Find where the given text appears and provide that cell's center as (x, y) coordinate. 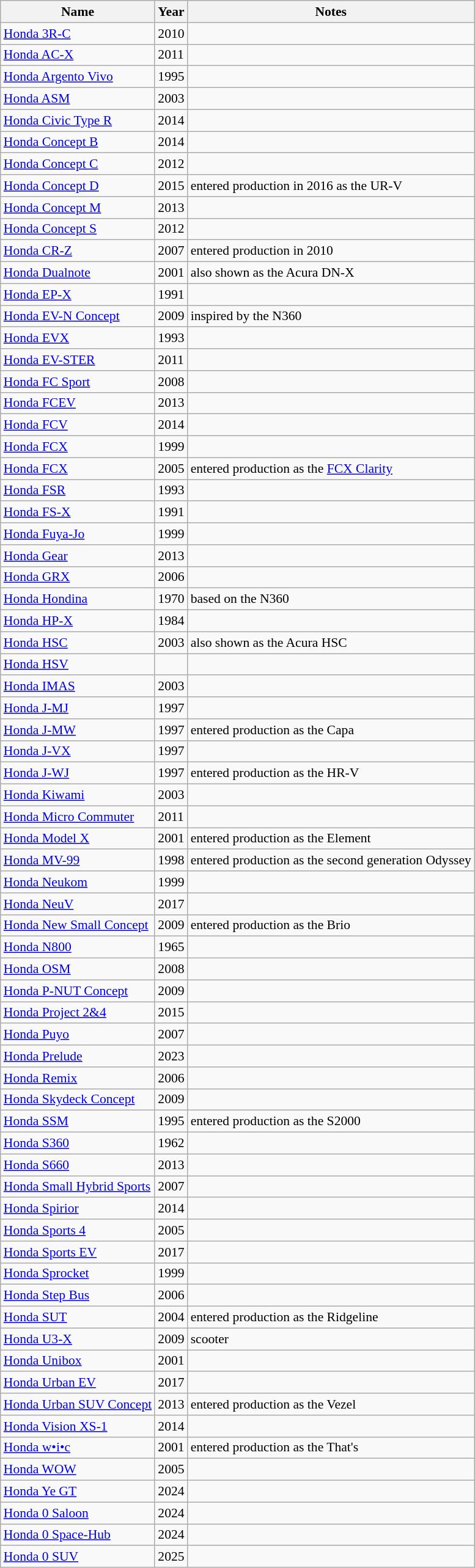
Honda Gear (78, 556)
Honda Urban EV (78, 1383)
Honda J-MJ (78, 708)
Honda S660 (78, 1165)
Honda 3R-C (78, 34)
Honda FCEV (78, 403)
entered production in 2016 as the UR-V (331, 186)
Honda OSM (78, 969)
Honda Micro Commuter (78, 817)
Honda J-MW (78, 730)
Honda Unibox (78, 1361)
1965 (171, 947)
Honda Sports EV (78, 1252)
Honda HP-X (78, 621)
2025 (171, 1557)
Honda Neukom (78, 882)
Honda Concept M (78, 208)
Honda FCV (78, 425)
Honda Kiwami (78, 795)
Honda HSC (78, 643)
Honda CR-Z (78, 251)
Honda EP-X (78, 294)
entered production in 2010 (331, 251)
Honda Project 2&4 (78, 1013)
Honda FS-X (78, 512)
Honda Concept D (78, 186)
entered production as the second generation Odyssey (331, 861)
Honda Civic Type R (78, 120)
Honda Sports 4 (78, 1230)
inspired by the N360 (331, 316)
Honda FSR (78, 490)
Year (171, 12)
Honda EVX (78, 338)
scooter (331, 1339)
2023 (171, 1056)
based on the N360 (331, 599)
Honda P-NUT Concept (78, 991)
Honda Spirior (78, 1209)
also shown as the Acura HSC (331, 643)
1962 (171, 1143)
Honda Concept C (78, 164)
Honda EV-STER (78, 360)
Honda IMAS (78, 687)
2010 (171, 34)
Honda Step Bus (78, 1296)
Honda Vision XS-1 (78, 1426)
Honda GRX (78, 577)
Honda S360 (78, 1143)
Honda 0 Saloon (78, 1513)
Honda Argento Vivo (78, 77)
Honda ASM (78, 99)
Honda WOW (78, 1470)
entered production as the Brio (331, 925)
1998 (171, 861)
entered production as the Capa (331, 730)
Honda FC Sport (78, 382)
Honda Small Hybrid Sports (78, 1187)
Honda Concept B (78, 142)
Honda N800 (78, 947)
Honda J-VX (78, 751)
entered production as the Ridgeline (331, 1318)
Honda SUT (78, 1318)
Honda HSV (78, 665)
Honda 0 Space-Hub (78, 1535)
1970 (171, 599)
Honda EV-N Concept (78, 316)
Honda NeuV (78, 904)
Honda Concept S (78, 229)
Honda New Small Concept (78, 925)
Honda SSM (78, 1121)
Honda Urban SUV Concept (78, 1404)
Honda w•i•c (78, 1448)
entered production as the That's (331, 1448)
Honda Skydeck Concept (78, 1099)
Honda U3-X (78, 1339)
Honda Remix (78, 1078)
entered production as the FCX Clarity (331, 469)
Honda 0 SUV (78, 1557)
entered production as the S2000 (331, 1121)
Honda Dualnote (78, 273)
Honda Sprocket (78, 1274)
Honda J-WJ (78, 773)
Honda Prelude (78, 1056)
Honda Hondina (78, 599)
2004 (171, 1318)
1984 (171, 621)
entered production as the Vezel (331, 1404)
Honda Model X (78, 839)
Honda Fuya-Jo (78, 534)
Name (78, 12)
entered production as the HR-V (331, 773)
Honda Ye GT (78, 1492)
also shown as the Acura DN-X (331, 273)
Notes (331, 12)
entered production as the Element (331, 839)
Honda MV-99 (78, 861)
Honda AC-X (78, 55)
Honda Puyo (78, 1035)
